Extract the (x, y) coordinate from the center of the cell holding the provided text.  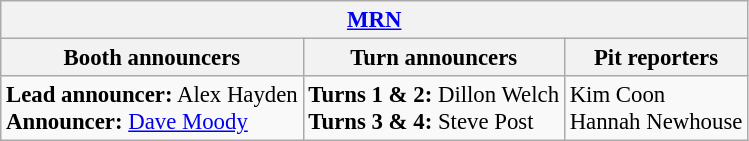
Lead announcer: Alex HaydenAnnouncer: Dave Moody (152, 108)
Turns 1 & 2: Dillon WelchTurns 3 & 4: Steve Post (434, 108)
Booth announcers (152, 58)
MRN (374, 20)
Kim CoonHannah Newhouse (656, 108)
Turn announcers (434, 58)
Pit reporters (656, 58)
